Identify which cell holds the provided text, then report its [X, Y] central coordinate. 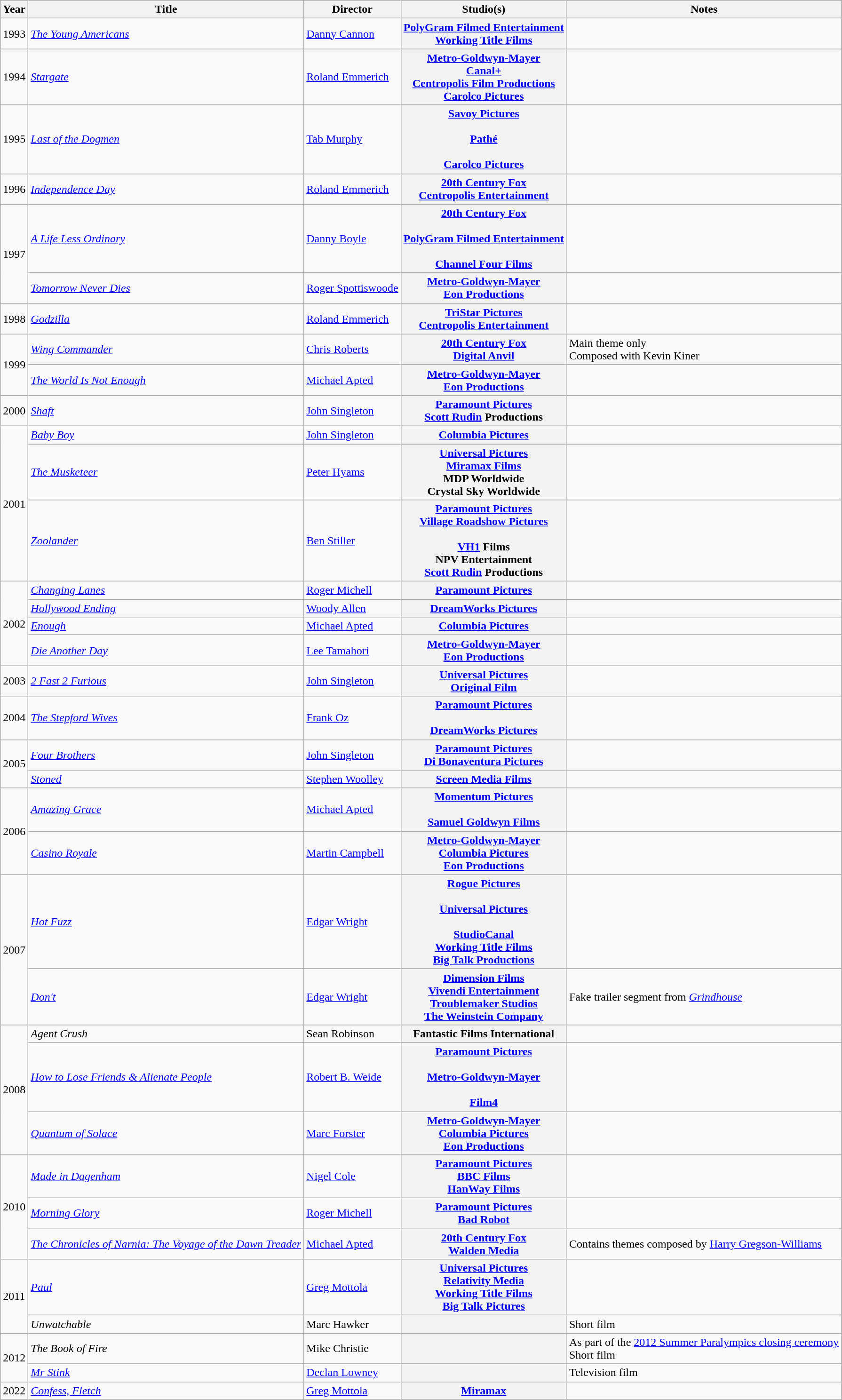
Stargate [166, 77]
Screen Media Films [484, 779]
20th Century FoxCentropolis Entertainment [484, 189]
Metro-Goldwyn-MayerCanal+Centropolis Film ProductionsCarolco Pictures [484, 77]
Martin Campbell [352, 853]
20th Century FoxDigital Anvil [484, 349]
Mike Christie [352, 1348]
Tomorrow Never Dies [166, 288]
The Stepford Wives [166, 718]
Rogue PicturesUniversal PicturesStudioCanalWorking Title FilmsBig Talk Productions [484, 922]
Paramount PicturesVillage Roadshow PicturesVH1 FilmsNPV EntertainmentScott Rudin Productions [484, 541]
Paramount PicturesMetro-Goldwyn-MayerFilm4 [484, 1077]
Agent Crush [166, 1034]
Paramount PicturesDi Bonaventura Pictures [484, 755]
The Young Americans [166, 34]
1997 [14, 254]
PolyGram Filmed EntertainmentWorking Title Films [484, 34]
Peter Hyams [352, 472]
20th Century FoxPolyGram Filmed EntertainmentChannel Four Films [484, 239]
1999 [14, 365]
Savoy PicturesPathéCarolco Pictures [484, 139]
Paramount PicturesBad Robot [484, 1214]
Universal PicturesRelativity MediaWorking Title FilmsBig Talk Pictures [484, 1287]
Miramax [484, 1391]
Paul [166, 1287]
The World Is Not Enough [166, 380]
1996 [14, 189]
2022 [14, 1391]
1993 [14, 34]
2004 [14, 718]
Robert B. Weide [352, 1077]
Fake trailer segment from Grindhouse [704, 996]
Enough [166, 626]
1995 [14, 139]
Don't [166, 996]
Mr Stink [166, 1373]
Hollywood Ending [166, 608]
Morning Glory [166, 1214]
2001 [14, 503]
2 Fast 2 Furious [166, 681]
Woody Allen [352, 608]
2010 [14, 1207]
Baby Boy [166, 435]
Nigel Cole [352, 1177]
2000 [14, 410]
Amazing Grace [166, 810]
1994 [14, 77]
2007 [14, 949]
Universal PicturesMiramax FilmsMDP WorldwideCrystal Sky Worldwide [484, 472]
Frank Oz [352, 718]
Stephen Woolley [352, 779]
The Chronicles of Narnia: The Voyage of the Dawn Treader [166, 1244]
Tab Murphy [352, 139]
2006 [14, 831]
Made in Dagenham [166, 1177]
A Life Less Ordinary [166, 239]
Changing Lanes [166, 590]
Contains themes composed by Harry Gregson-Williams [704, 1244]
Year [14, 9]
Director [352, 9]
20th Century FoxWalden Media [484, 1244]
2011 [14, 1297]
Danny Cannon [352, 34]
Chris Roberts [352, 349]
Short film [704, 1324]
Casino Royale [166, 853]
Hot Fuzz [166, 922]
2012 [14, 1358]
Confess, Fletch [166, 1391]
Notes [704, 9]
Danny Boyle [352, 239]
Roger Spottiswoode [352, 288]
1998 [14, 319]
Television film [704, 1373]
DreamWorks Pictures [484, 608]
Paramount PicturesScott Rudin Productions [484, 410]
Zoolander [166, 541]
Unwatchable [166, 1324]
Marc Hawker [352, 1324]
Momentum PicturesSamuel Goldwyn Films [484, 810]
Independence Day [166, 189]
Studio(s) [484, 9]
Sean Robinson [352, 1034]
Last of the Dogmen [166, 139]
Title [166, 9]
TriStar PicturesCentropolis Entertainment [484, 319]
Fantastic Films International [484, 1034]
2008 [14, 1090]
2003 [14, 681]
Lee Tamahori [352, 650]
Wing Commander [166, 349]
Paramount PicturesDreamWorks Pictures [484, 718]
Ben Stiller [352, 541]
Stoned [166, 779]
Universal PicturesOriginal Film [484, 681]
Paramount Pictures [484, 590]
Dimension FilmsVivendi EntertainmentTroublemaker StudiosThe Weinstein Company [484, 996]
As part of the 2012 Summer Paralympics closing ceremonyShort film [704, 1348]
Declan Lowney [352, 1373]
Quantum of Solace [166, 1133]
Godzilla [166, 319]
2005 [14, 764]
Marc Forster [352, 1133]
How to Lose Friends & Alienate People [166, 1077]
Four Brothers [166, 755]
2002 [14, 624]
The Musketeer [166, 472]
Die Another Day [166, 650]
The Book of Fire [166, 1348]
Main theme onlyComposed with Kevin Kiner [704, 349]
Paramount PicturesBBC FilmsHanWay Films [484, 1177]
Shaft [166, 410]
